Search for the cell housing the specified text and yield its (x, y) center coordinate. 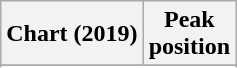
Peakposition (189, 34)
Chart (2019) (72, 34)
